Search for the cell housing the specified text and yield its [X, Y] center coordinate. 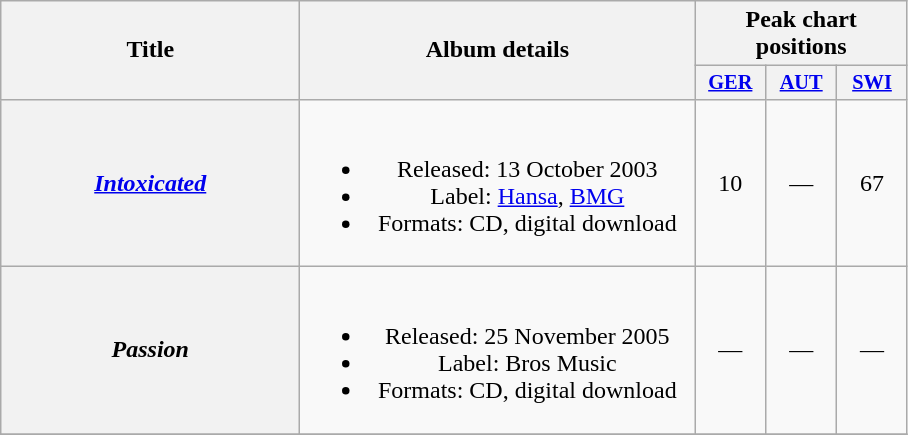
Intoxicated [150, 182]
AUT [802, 83]
Album details [498, 50]
Peak chart positions [802, 34]
GER [730, 83]
Passion [150, 350]
67 [872, 182]
Released: 25 November 2005Label: Bros MusicFormats: CD, digital download [498, 350]
10 [730, 182]
Title [150, 50]
SWI [872, 83]
Released: 13 October 2003Label: Hansa, BMGFormats: CD, digital download [498, 182]
